Return the [x, y] coordinate for the center point of the cell that contains the specified text.  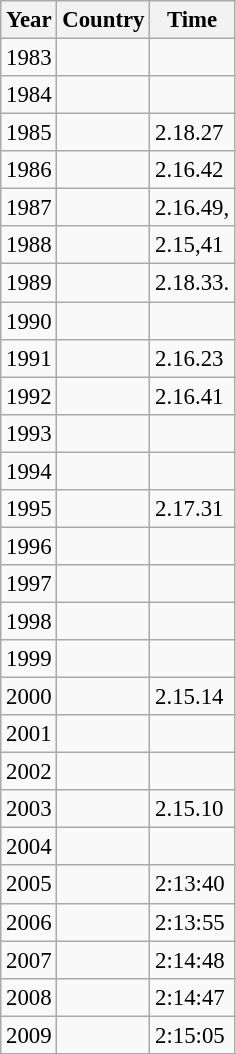
2000 [29, 697]
2.16.41 [192, 396]
1994 [29, 471]
1989 [29, 283]
2001 [29, 734]
1992 [29, 396]
1993 [29, 433]
2006 [29, 922]
2005 [29, 885]
1990 [29, 321]
2:15:05 [192, 1035]
1991 [29, 358]
2003 [29, 809]
2.16.49, [192, 208]
2:13:40 [192, 885]
2.16.23 [192, 358]
2008 [29, 997]
1999 [29, 659]
2.18.27 [192, 133]
Country [104, 20]
2.16.42 [192, 170]
2:14:48 [192, 960]
1995 [29, 509]
1998 [29, 621]
2.15.10 [192, 809]
2009 [29, 1035]
1984 [29, 95]
2004 [29, 847]
1983 [29, 58]
1996 [29, 546]
Time [192, 20]
2.15,41 [192, 245]
1986 [29, 170]
Year [29, 20]
2:14:47 [192, 997]
2.17.31 [192, 509]
1988 [29, 245]
1985 [29, 133]
2002 [29, 772]
2.15.14 [192, 697]
2.18.33. [192, 283]
1987 [29, 208]
2007 [29, 960]
1997 [29, 584]
2:13:55 [192, 922]
